Return the [x, y] coordinate for the center point of the cell that contains the specified text.  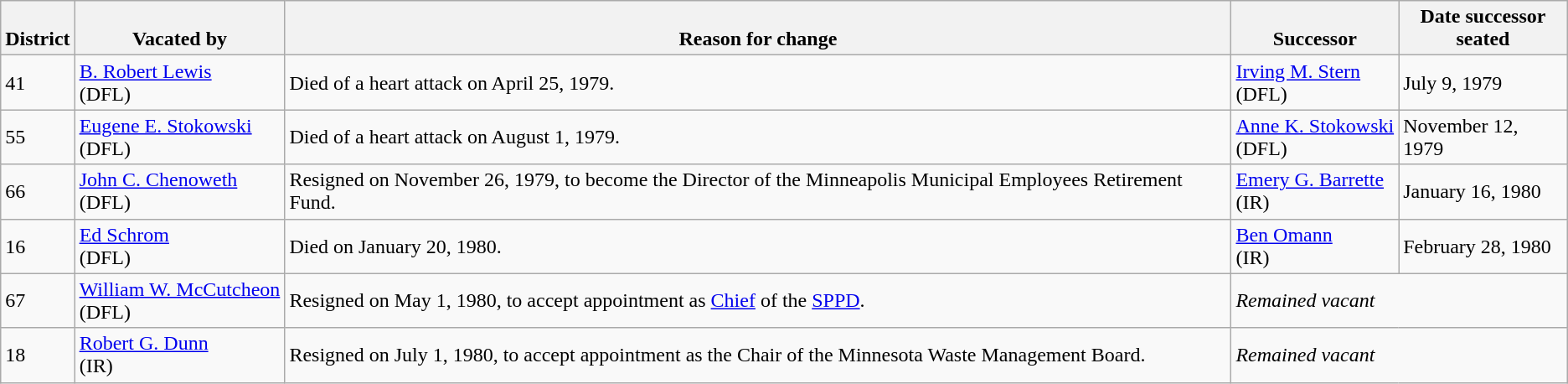
Ben Omann(IR) [1315, 246]
Emery G. Barrette(IR) [1315, 191]
41 [38, 82]
Resigned on July 1, 1980, to accept appointment as the Chair of the Minnesota Waste Management Board. [758, 355]
District [38, 29]
B. Robert Lewis(DFL) [179, 82]
February 28, 1980 [1483, 246]
Anne K. Stokowski(DFL) [1315, 138]
67 [38, 300]
July 9, 1979 [1483, 82]
Resigned on May 1, 1980, to accept appointment as Chief of the SPPD. [758, 300]
16 [38, 246]
John C. Chenoweth(DFL) [179, 191]
Ed Schrom(DFL) [179, 246]
66 [38, 191]
Resigned on November 26, 1979, to become the Director of the Minneapolis Municipal Employees Retirement Fund. [758, 191]
55 [38, 138]
January 16, 1980 [1483, 191]
Robert G. Dunn(IR) [179, 355]
Died on January 20, 1980. [758, 246]
18 [38, 355]
Successor [1315, 29]
November 12, 1979 [1483, 138]
Eugene E. Stokowski(DFL) [179, 138]
William W. McCutcheon(DFL) [179, 300]
Date successorseated [1483, 29]
Irving M. Stern(DFL) [1315, 82]
Vacated by [179, 29]
Reason for change [758, 29]
Died of a heart attack on August 1, 1979. [758, 138]
Died of a heart attack on April 25, 1979. [758, 82]
